Provide the [X, Y] coordinate of the cell's center where the given text is located.  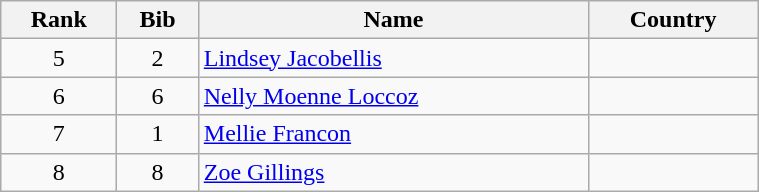
Name [393, 20]
Rank [59, 20]
Bib [158, 20]
2 [158, 58]
Mellie Francon [393, 134]
Lindsey Jacobellis [393, 58]
Nelly Moenne Loccoz [393, 96]
1 [158, 134]
7 [59, 134]
5 [59, 58]
Country [674, 20]
Zoe Gillings [393, 172]
